Provide the (x, y) coordinate of the cell's center where the given text is located.  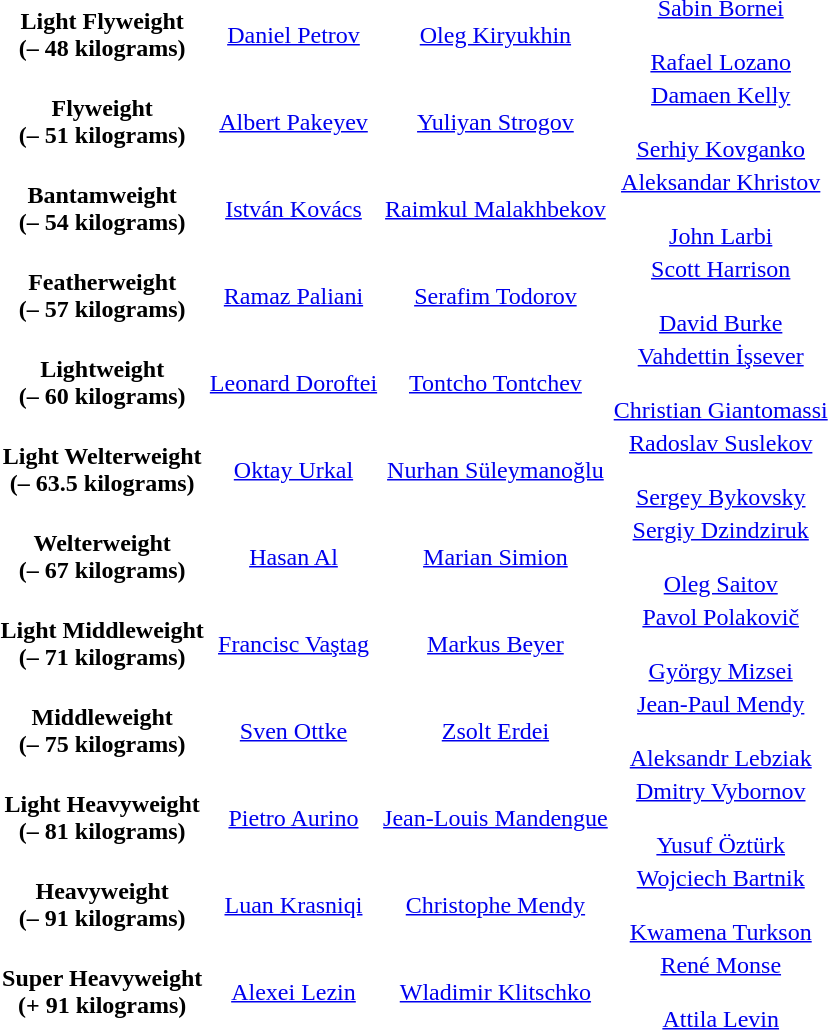
Christophe Mendy (496, 905)
István Kovács (293, 209)
Leonard Doroftei (293, 383)
Marian Simion (496, 557)
Ramaz Paliani (293, 296)
Raimkul Malakhbekov (496, 209)
Luan Krasniqi (293, 905)
Markus Beyer (496, 644)
Pietro Aurino (293, 818)
Francisc Vaştag (293, 644)
Yuliyan Strogov (496, 122)
Oktay Urkal (293, 470)
Zsolt Erdei (496, 731)
Jean-Louis Mandengue (496, 818)
Sven Ottke (293, 731)
Hasan Al (293, 557)
Tontcho Tontchev (496, 383)
Serafim Todorov (496, 296)
Nurhan Süleymanoğlu (496, 470)
Albert Pakeyev (293, 122)
